Find where the given text appears and provide that cell's center as (x, y) coordinate. 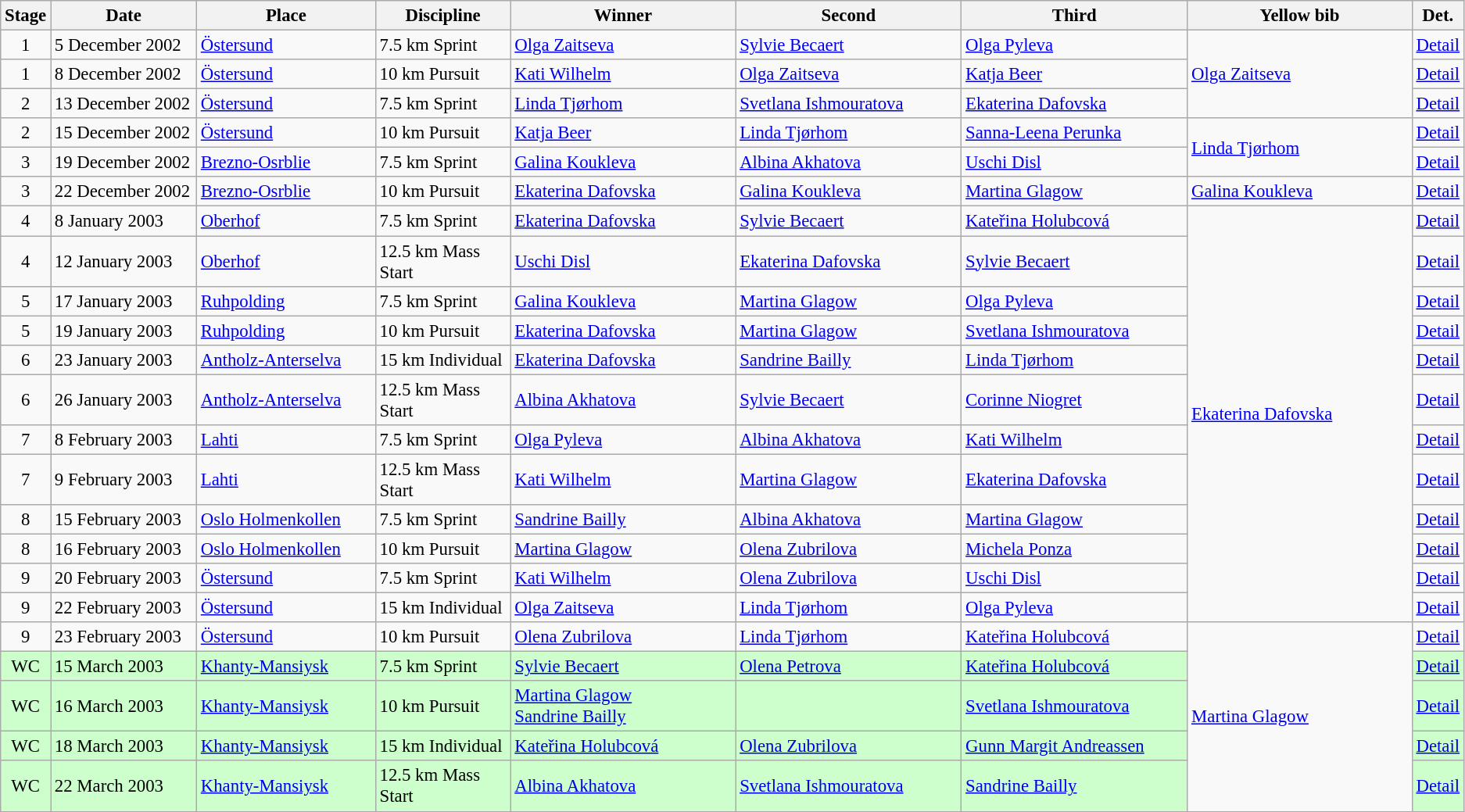
13 December 2002 (124, 104)
19 January 2003 (124, 331)
Sanna-Leena Perunka (1074, 133)
8 February 2003 (124, 440)
Winner (623, 16)
Gunn Margit Andreassen (1074, 746)
16 March 2003 (124, 706)
16 February 2003 (124, 549)
15 March 2003 (124, 667)
15 February 2003 (124, 520)
Discipline (442, 16)
5 December 2002 (124, 45)
15 December 2002 (124, 133)
8 December 2002 (124, 74)
23 January 2003 (124, 359)
Martina Glagow Sandrine Bailly (623, 706)
Det. (1438, 16)
Yellow bib (1299, 16)
22 March 2003 (124, 786)
17 January 2003 (124, 301)
22 February 2003 (124, 608)
23 February 2003 (124, 637)
8 January 2003 (124, 221)
9 February 2003 (124, 480)
22 December 2002 (124, 191)
20 February 2003 (124, 578)
Olena Petrova (849, 667)
18 March 2003 (124, 746)
12 January 2003 (124, 261)
Second (849, 16)
Michela Ponza (1074, 549)
Third (1074, 16)
Stage (26, 16)
26 January 2003 (124, 400)
Corinne Niogret (1074, 400)
Place (286, 16)
Date (124, 16)
19 December 2002 (124, 163)
